Capture the cell that displays the provided text and extract its (X, Y) central coordinate. 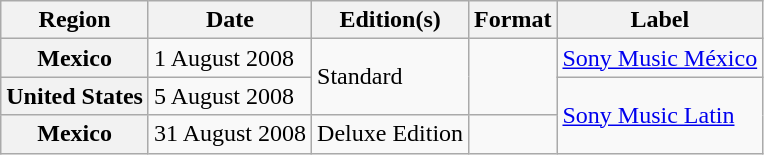
Edition(s) (390, 20)
Label (660, 20)
Standard (390, 77)
1 August 2008 (230, 58)
Sony Music Latin (660, 115)
Deluxe Edition (390, 134)
Sony Music México (660, 58)
United States (75, 96)
Region (75, 20)
Format (513, 20)
5 August 2008 (230, 96)
Date (230, 20)
31 August 2008 (230, 134)
